Pinpoint the cell where the given text exists, returning its (X, Y) midpoint coordinate. 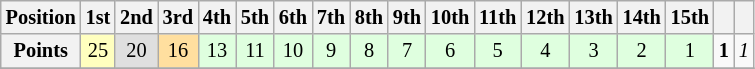
20 (136, 51)
2nd (136, 17)
6th (293, 17)
15th (690, 17)
5 (498, 51)
7 (407, 51)
7th (331, 17)
3 (593, 51)
8 (369, 51)
10th (450, 17)
Position (41, 17)
13th (593, 17)
13 (217, 51)
14th (642, 17)
6 (450, 51)
11th (498, 17)
25 (98, 51)
2 (642, 51)
16 (178, 51)
11 (255, 51)
12th (545, 17)
4th (217, 17)
3rd (178, 17)
1st (98, 17)
Points (41, 51)
8th (369, 17)
9th (407, 17)
4 (545, 51)
9 (331, 51)
5th (255, 17)
10 (293, 51)
